From the cell containing the given text, extract its center point as [x, y] coordinate. 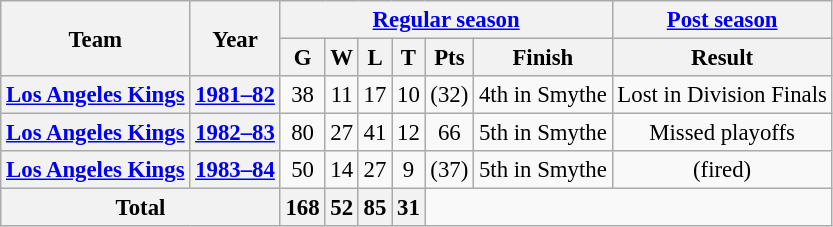
10 [408, 95]
31 [408, 208]
1983–84 [235, 170]
Total [140, 208]
168 [302, 208]
T [408, 58]
1981–82 [235, 95]
Regular season [446, 20]
Team [96, 38]
50 [302, 170]
Lost in Division Finals [722, 95]
12 [408, 133]
Result [722, 58]
80 [302, 133]
W [342, 58]
Missed playoffs [722, 133]
Pts [450, 58]
Year [235, 38]
Post season [722, 20]
85 [374, 208]
38 [302, 95]
1982–83 [235, 133]
(32) [450, 95]
9 [408, 170]
41 [374, 133]
52 [342, 208]
L [374, 58]
4th in Smythe [543, 95]
(fired) [722, 170]
14 [342, 170]
Finish [543, 58]
17 [374, 95]
(37) [450, 170]
66 [450, 133]
G [302, 58]
11 [342, 95]
